Find where the given text appears and provide that cell's center as (x, y) coordinate. 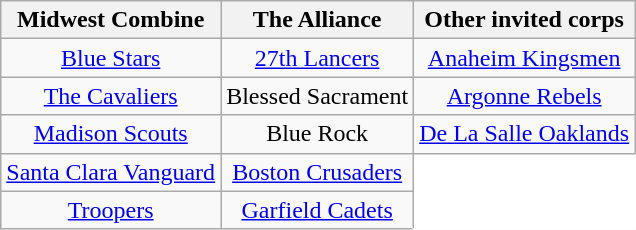
Blue Rock (318, 134)
Troopers (111, 210)
Other invited corps (524, 20)
Argonne Rebels (524, 96)
The Alliance (318, 20)
Blue Stars (111, 58)
Boston Crusaders (318, 172)
Blessed Sacrament (318, 96)
The Cavaliers (111, 96)
27th Lancers (318, 58)
Anaheim Kingsmen (524, 58)
De La Salle Oaklands (524, 134)
Madison Scouts (111, 134)
Midwest Combine (111, 20)
Garfield Cadets (318, 210)
Santa Clara Vanguard (111, 172)
